For the text-containing cell, return its midpoint in (X, Y) coordinate format. 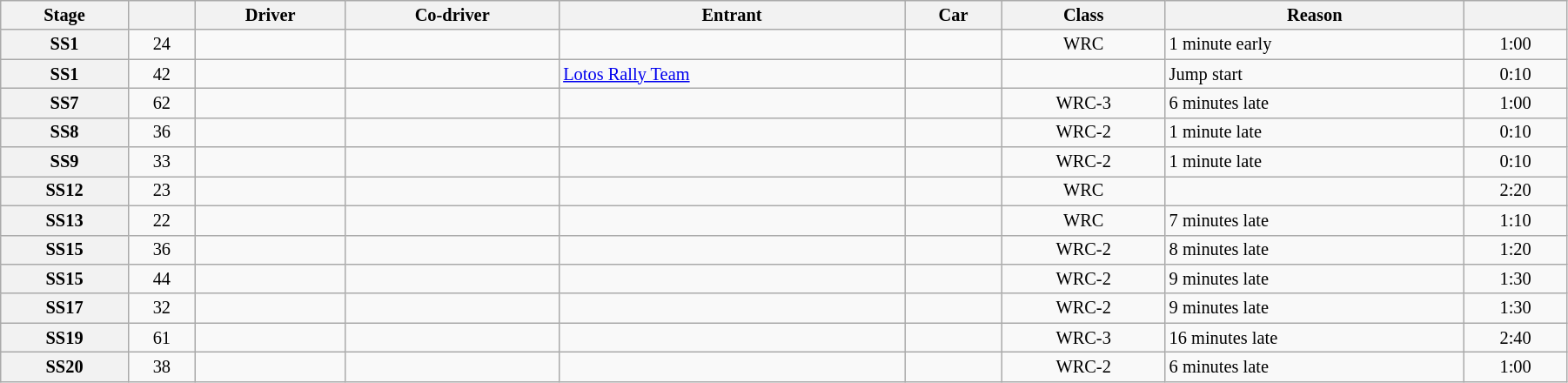
Stage (64, 15)
SS20 (64, 366)
1:20 (1516, 250)
62 (162, 103)
7 minutes late (1315, 220)
1:10 (1516, 220)
SS7 (64, 103)
61 (162, 338)
2:40 (1516, 338)
16 minutes late (1315, 338)
44 (162, 279)
22 (162, 220)
38 (162, 366)
SS19 (64, 338)
Class (1082, 15)
SS9 (64, 162)
8 minutes late (1315, 250)
24 (162, 44)
SS13 (64, 220)
Co-driver (452, 15)
Entrant (731, 15)
SS12 (64, 191)
42 (162, 74)
1 minute early (1315, 44)
Driver (270, 15)
23 (162, 191)
33 (162, 162)
Lotos Rally Team (731, 74)
2:20 (1516, 191)
Jump start (1315, 74)
Reason (1315, 15)
SS17 (64, 308)
32 (162, 308)
Car (954, 15)
SS8 (64, 132)
